Capture the cell that displays the provided text and extract its (x, y) central coordinate. 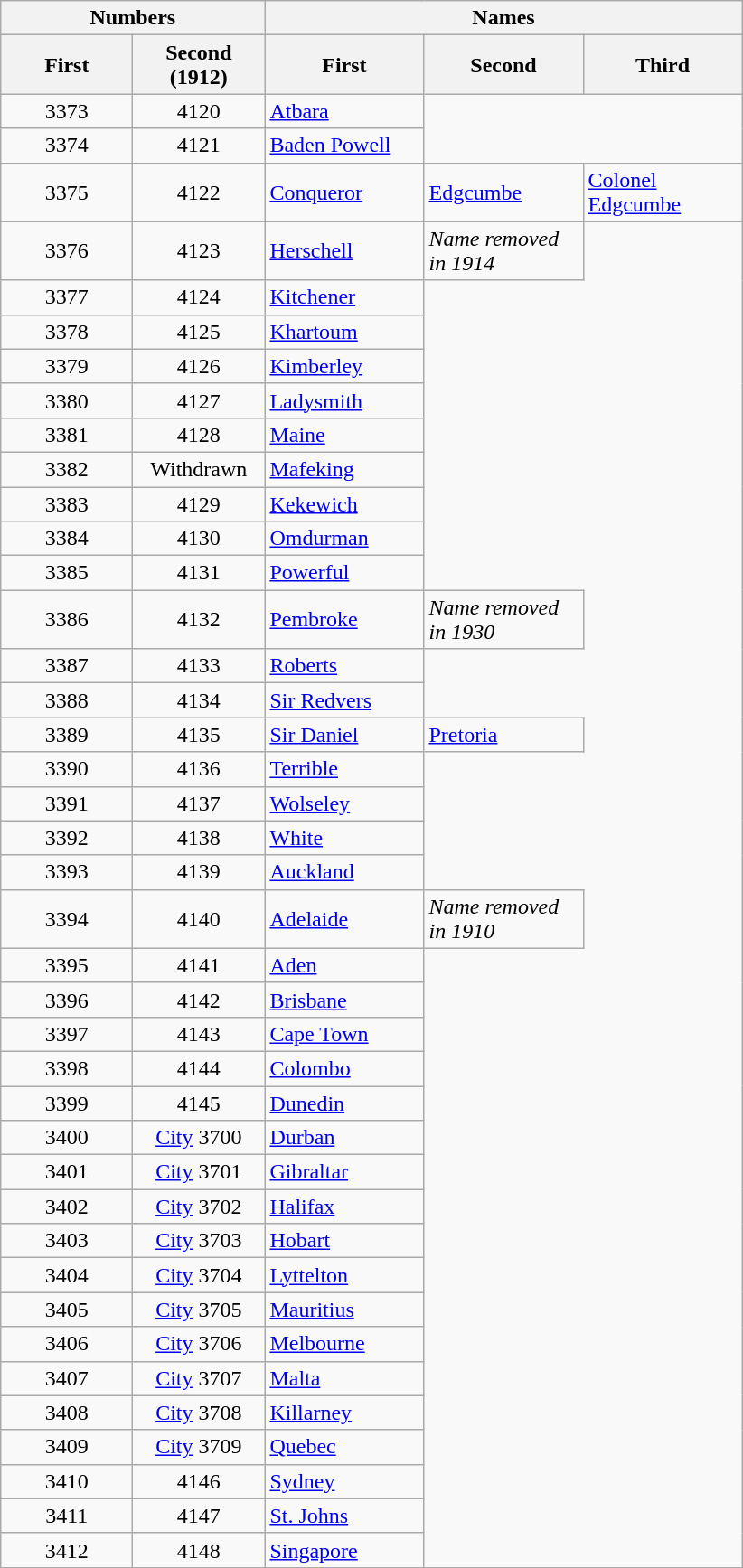
Mauritius (344, 1310)
4125 (199, 332)
Conqueror (344, 192)
4132 (199, 620)
Sir Daniel (344, 735)
City 3706 (199, 1344)
3374 (67, 146)
Auckland (344, 872)
3378 (67, 332)
Adelaide (344, 918)
4143 (199, 1034)
3398 (67, 1068)
4142 (199, 1000)
3387 (67, 666)
City 3708 (199, 1413)
Durban (344, 1138)
Kekewich (344, 503)
4148 (199, 1550)
4121 (199, 146)
Quebec (344, 1447)
4140 (199, 918)
City 3705 (199, 1310)
4144 (199, 1068)
Cape Town (344, 1034)
Terrible (344, 769)
Pretoria (503, 735)
3379 (67, 366)
Name removed in 1910 (503, 918)
Ladysmith (344, 400)
Wolseley (344, 803)
Colonel Edgcumbe (663, 192)
4141 (199, 965)
Singapore (344, 1550)
Sir Redvers (344, 700)
4134 (199, 700)
Colombo (344, 1068)
3375 (67, 192)
4146 (199, 1481)
City 3700 (199, 1138)
4136 (199, 769)
Maine (344, 435)
3377 (67, 297)
3402 (67, 1207)
Killarney (344, 1413)
4120 (199, 111)
Khartoum (344, 332)
3407 (67, 1378)
Powerful (344, 573)
Sydney (344, 1481)
Names (503, 18)
Lyttelton (344, 1275)
3386 (67, 620)
3381 (67, 435)
3406 (67, 1344)
Atbara (344, 111)
3394 (67, 918)
4135 (199, 735)
4124 (199, 297)
Hobart (344, 1241)
3383 (67, 503)
4128 (199, 435)
Gibraltar (344, 1172)
City 3704 (199, 1275)
4123 (199, 251)
3409 (67, 1447)
3390 (67, 769)
Second (1912) (199, 65)
Name removed in 1930 (503, 620)
3382 (67, 469)
Dunedin (344, 1103)
3411 (67, 1516)
Name removed in 1914 (503, 251)
City 3703 (199, 1241)
Omdurman (344, 539)
Roberts (344, 666)
4138 (199, 838)
3391 (67, 803)
Baden Powell (344, 146)
4129 (199, 503)
4122 (199, 192)
Pembroke (344, 620)
3412 (67, 1550)
Mafeking (344, 469)
Brisbane (344, 1000)
3401 (67, 1172)
4130 (199, 539)
4137 (199, 803)
3400 (67, 1138)
Melbourne (344, 1344)
3389 (67, 735)
Herschell (344, 251)
3392 (67, 838)
4139 (199, 872)
Malta (344, 1378)
City 3701 (199, 1172)
Second (503, 65)
Kitchener (344, 297)
Withdrawn (199, 469)
City 3702 (199, 1207)
3403 (67, 1241)
Aden (344, 965)
3397 (67, 1034)
White (344, 838)
4127 (199, 400)
Edgcumbe (503, 192)
Halifax (344, 1207)
3395 (67, 965)
3376 (67, 251)
3388 (67, 700)
3405 (67, 1310)
3408 (67, 1413)
St. Johns (344, 1516)
4131 (199, 573)
3385 (67, 573)
4145 (199, 1103)
3380 (67, 400)
3404 (67, 1275)
City 3707 (199, 1378)
3373 (67, 111)
4147 (199, 1516)
Numbers (133, 18)
3396 (67, 1000)
3384 (67, 539)
4126 (199, 366)
Kimberley (344, 366)
3410 (67, 1481)
Third (663, 65)
3399 (67, 1103)
4133 (199, 666)
City 3709 (199, 1447)
3393 (67, 872)
